Pinpoint the cell where the given text exists, returning its (x, y) midpoint coordinate. 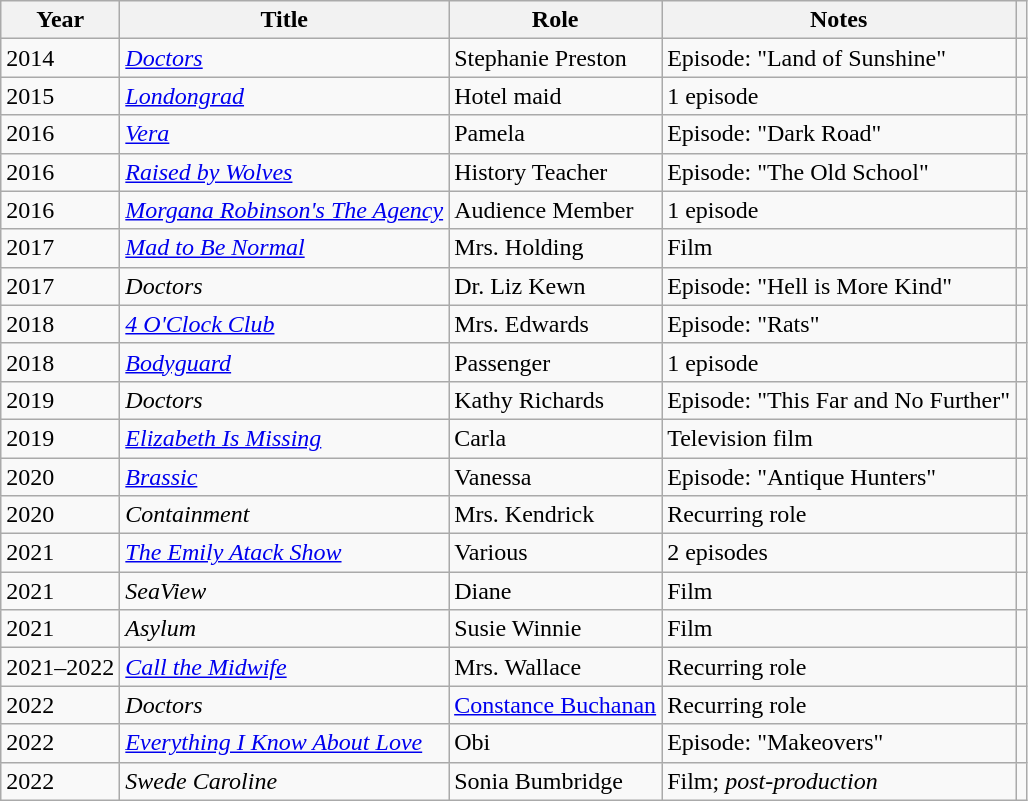
The Emily Atack Show (284, 553)
Stephanie Preston (556, 58)
Constance Buchanan (556, 705)
2 episodes (839, 553)
4 O'Clock Club (284, 324)
Television film (839, 438)
Everything I Know About Love (284, 743)
Brassic (284, 477)
Vanessa (556, 477)
Swede Caroline (284, 781)
Carla (556, 438)
Notes (839, 20)
Obi (556, 743)
Year (60, 20)
Diane (556, 591)
2021–2022 (60, 667)
Title (284, 20)
Episode: "Rats" (839, 324)
Mrs. Kendrick (556, 515)
Mrs. Edwards (556, 324)
Mrs. Holding (556, 248)
Susie Winnie (556, 629)
History Teacher (556, 172)
Episode: "This Far and No Further" (839, 400)
Episode: "Antique Hunters" (839, 477)
Mad to Be Normal (284, 248)
2014 (60, 58)
Episode: "The Old School" (839, 172)
Dr. Liz Kewn (556, 286)
Episode: "Land of Sunshine" (839, 58)
Audience Member (556, 210)
Episode: "Dark Road" (839, 134)
Pamela (556, 134)
Hotel maid (556, 96)
Various (556, 553)
Containment (284, 515)
Kathy Richards (556, 400)
Episode: "Makeovers" (839, 743)
Londongrad (284, 96)
Role (556, 20)
Vera (284, 134)
Episode: "Hell is More Kind" (839, 286)
Sonia Bumbridge (556, 781)
Passenger (556, 362)
Call the Midwife (284, 667)
Mrs. Wallace (556, 667)
Raised by Wolves (284, 172)
Asylum (284, 629)
SeaView (284, 591)
2015 (60, 96)
Bodyguard (284, 362)
Elizabeth Is Missing (284, 438)
Film; post-production (839, 781)
Morgana Robinson's The Agency (284, 210)
